Locate the cell with the specified text and output its [x, y] center coordinate. 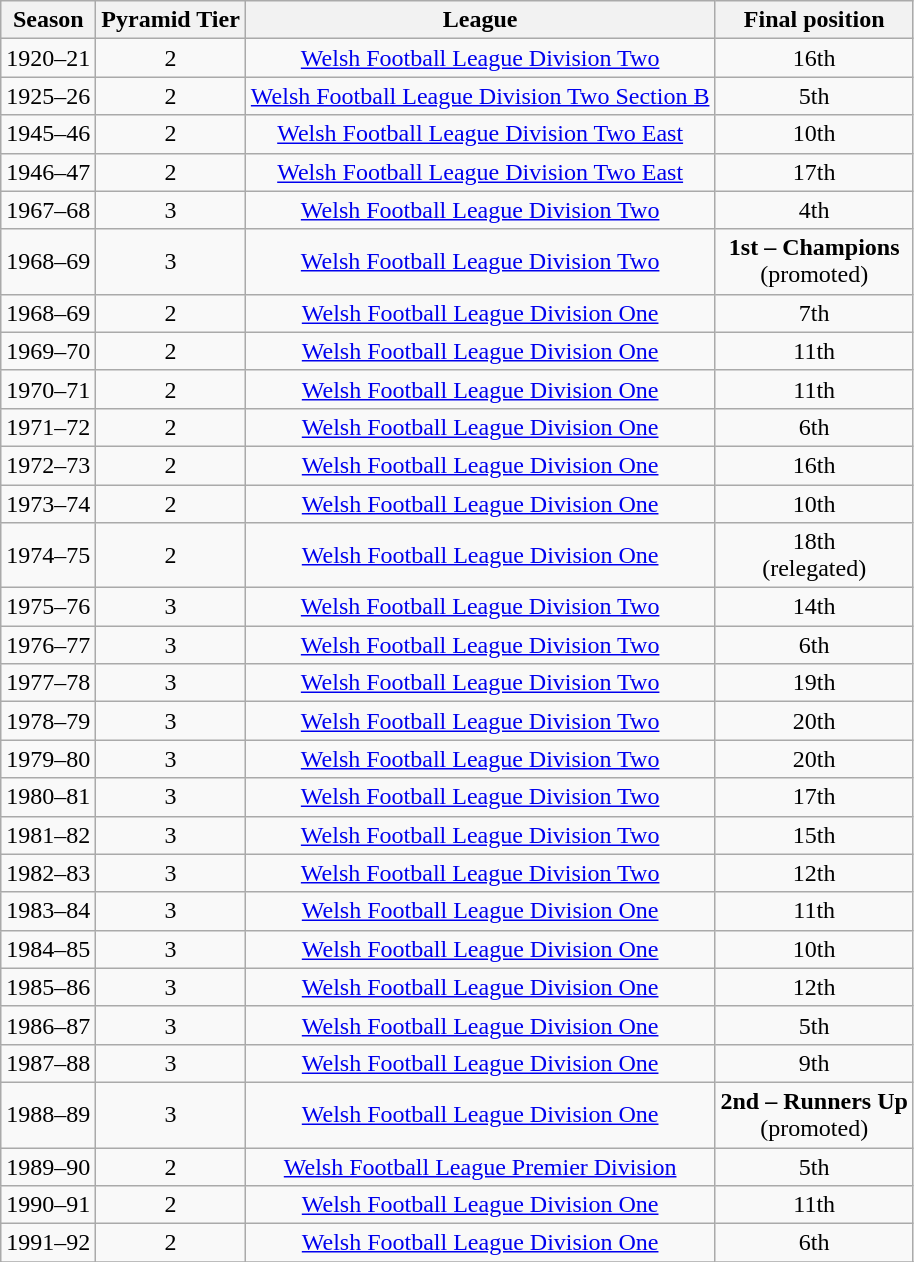
1978–79 [48, 721]
1946–47 [48, 172]
9th [814, 1063]
1981–82 [48, 835]
1984–85 [48, 949]
League [480, 20]
1971–72 [48, 427]
1988–89 [48, 1114]
1972–73 [48, 465]
Pyramid Tier [171, 20]
Welsh Football League Premier Division [480, 1167]
2nd – Runners Up(promoted) [814, 1114]
1973–74 [48, 503]
1990–91 [48, 1205]
4th [814, 210]
1975–76 [48, 607]
1974–75 [48, 556]
1989–90 [48, 1167]
1976–77 [48, 645]
7th [814, 313]
1st – Champions(promoted) [814, 262]
1987–88 [48, 1063]
1991–92 [48, 1243]
1983–84 [48, 911]
1945–46 [48, 134]
19th [814, 683]
1977–78 [48, 683]
1980–81 [48, 797]
1969–70 [48, 351]
1985–86 [48, 987]
15th [814, 835]
Season [48, 20]
1982–83 [48, 873]
1920–21 [48, 58]
18th(relegated) [814, 556]
Final position [814, 20]
1986–87 [48, 1025]
1979–80 [48, 759]
14th [814, 607]
1967–68 [48, 210]
1970–71 [48, 389]
Welsh Football League Division Two Section B [480, 96]
1925–26 [48, 96]
